Identify which cell holds the provided text, then report its [X, Y] central coordinate. 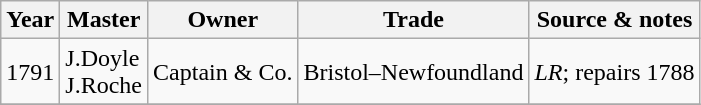
Year [30, 20]
1791 [30, 72]
Source & notes [614, 20]
Captain & Co. [223, 72]
J.DoyleJ.Roche [104, 72]
Master [104, 20]
Owner [223, 20]
Bristol–Newfoundland [414, 72]
Trade [414, 20]
LR; repairs 1788 [614, 72]
